Pinpoint the cell where the given text exists, returning its (x, y) midpoint coordinate. 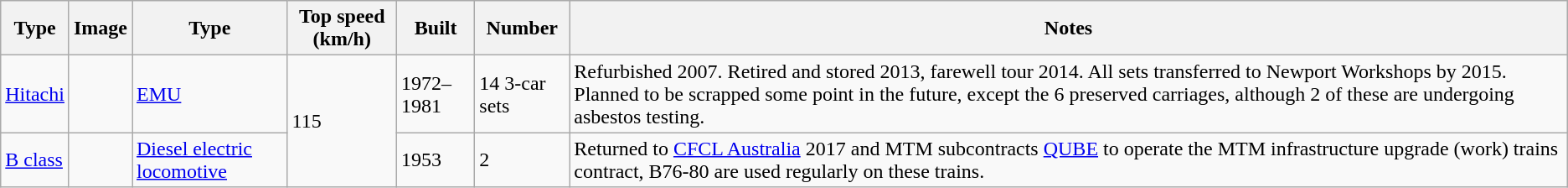
Image (101, 29)
Diesel electric locomotive (210, 159)
B class (35, 159)
Top speed (km/h) (342, 29)
115 (342, 121)
1972–1981 (436, 94)
Number (523, 29)
1953 (436, 159)
EMU (210, 94)
14 3-car sets (523, 94)
2 (523, 159)
Notes (1069, 29)
Built (436, 29)
Hitachi (35, 94)
